Search for the cell housing the specified text and yield its (x, y) center coordinate. 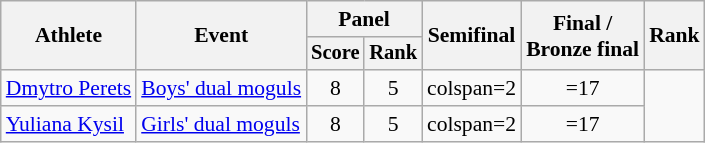
Yuliana Kysil (68, 124)
Athlete (68, 36)
Score (335, 54)
Dmytro Perets (68, 88)
Final /Bronze final (582, 36)
Semifinal (472, 36)
Boys' dual moguls (221, 88)
Girls' dual moguls (221, 124)
Event (221, 36)
Panel (364, 19)
